Identify which cell holds the provided text, then report its (x, y) central coordinate. 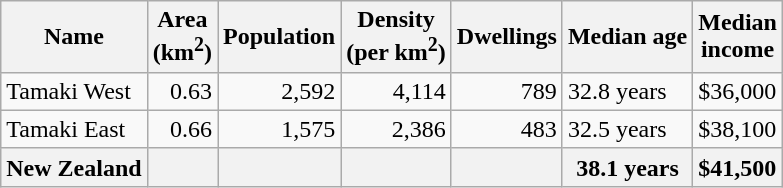
Medianincome (738, 37)
38.1 years (627, 167)
1,575 (280, 129)
32.5 years (627, 129)
Median age (627, 37)
2,386 (396, 129)
$38,100 (738, 129)
Dwellings (506, 37)
Tamaki West (74, 91)
Name (74, 37)
Area(km2) (182, 37)
789 (506, 91)
$41,500 (738, 167)
0.66 (182, 129)
483 (506, 129)
2,592 (280, 91)
4,114 (396, 91)
$36,000 (738, 91)
Density(per km2) (396, 37)
Population (280, 37)
0.63 (182, 91)
32.8 years (627, 91)
New Zealand (74, 167)
Tamaki East (74, 129)
